Pinpoint the cell where the given text exists, returning its [X, Y] midpoint coordinate. 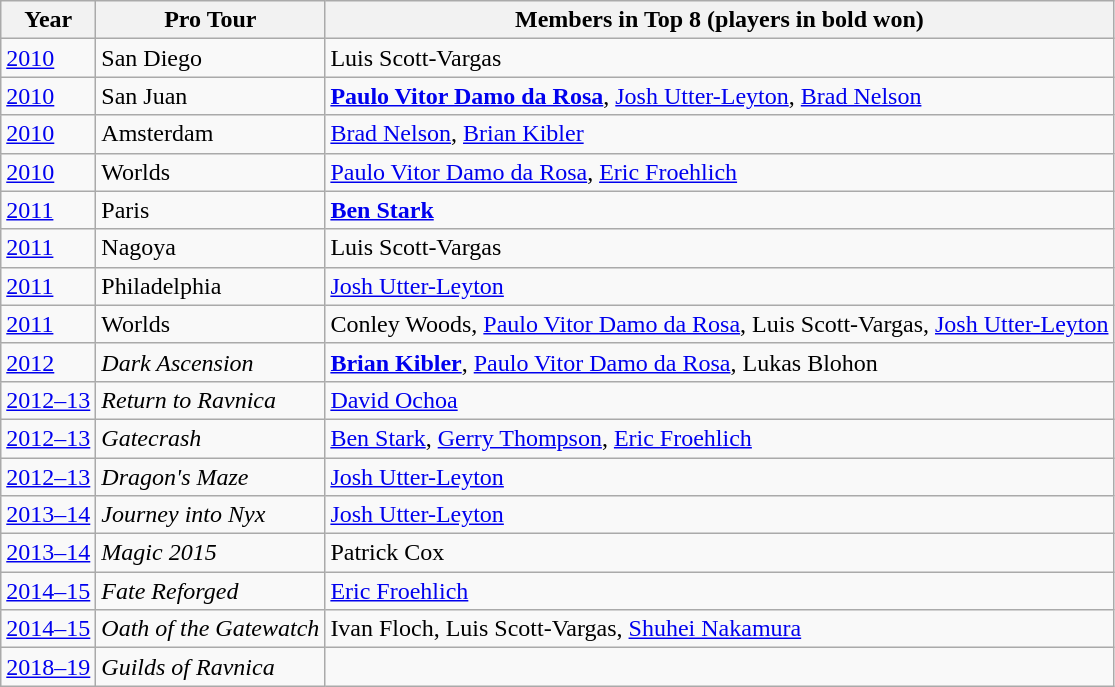
Year [48, 20]
Dragon's Maze [210, 477]
Patrick Cox [720, 553]
2018–19 [48, 667]
Eric Froehlich [720, 591]
Pro Tour [210, 20]
Brad Nelson, Brian Kibler [720, 134]
Oath of the Gatewatch [210, 629]
Paulo Vitor Damo da Rosa, Eric Froehlich [720, 172]
Philadelphia [210, 286]
Journey into Nyx [210, 515]
Dark Ascension [210, 362]
San Juan [210, 96]
Paris [210, 210]
2012 [48, 362]
Magic 2015 [210, 553]
Paulo Vitor Damo da Rosa, Josh Utter-Leyton, Brad Nelson [720, 96]
Conley Woods, Paulo Vitor Damo da Rosa, Luis Scott-Vargas, Josh Utter-Leyton [720, 324]
David Ochoa [720, 400]
Fate Reforged [210, 591]
Ben Stark [720, 210]
Guilds of Ravnica [210, 667]
Gatecrash [210, 438]
Ivan Floch, Luis Scott-Vargas, Shuhei Nakamura [720, 629]
San Diego [210, 58]
Amsterdam [210, 134]
Members in Top 8 (players in bold won) [720, 20]
Nagoya [210, 248]
Brian Kibler, Paulo Vitor Damo da Rosa, Lukas Blohon [720, 362]
Return to Ravnica [210, 400]
Ben Stark, Gerry Thompson, Eric Froehlich [720, 438]
